Return [X, Y] of the center of cell containing provided text 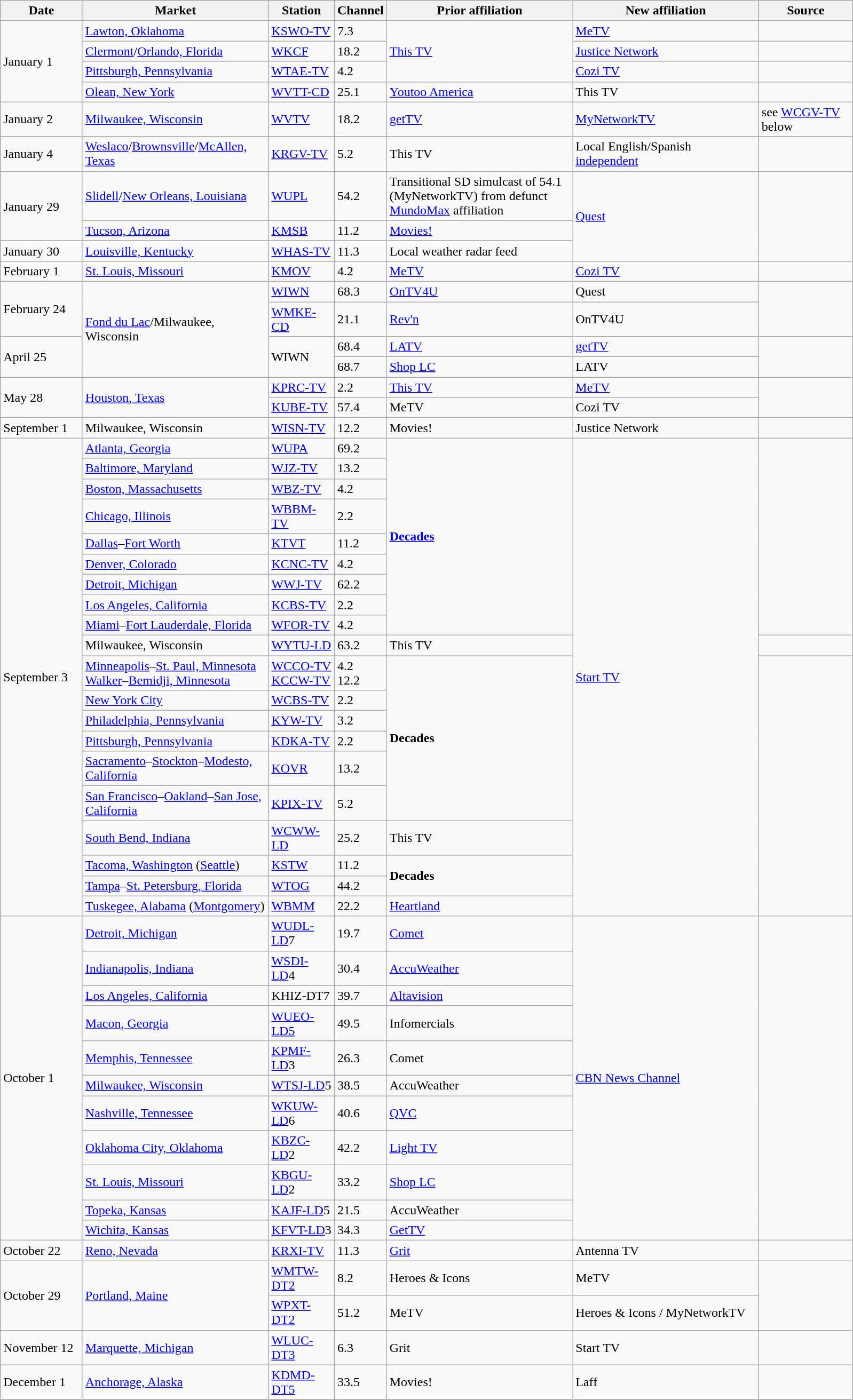
Tucson, Arizona [175, 230]
Heroes & Icons / MyNetworkTV [666, 1312]
30.4 [360, 968]
WSDI-LD4 [302, 968]
Anchorage, Alaska [175, 1382]
38.5 [360, 1085]
Olean, New York [175, 92]
October 22 [42, 1251]
57.4 [360, 408]
7.3 [360, 31]
April 25 [42, 357]
KRXI-TV [302, 1251]
40.6 [360, 1113]
25.2 [360, 838]
Tuskegee, Alabama (Montgomery) [175, 906]
KCNC-TV [302, 564]
KSWO-TV [302, 31]
WBBM-TV [302, 516]
Altavision [479, 996]
Memphis, Tennessee [175, 1057]
January 29 [42, 206]
WCCO-TVKCCW-TV [302, 672]
3.2 [360, 721]
WVTV [302, 120]
WBMM [302, 906]
12.2 [360, 428]
KPMF-LD3 [302, 1057]
69.2 [360, 448]
Prior affiliation [479, 11]
WKUW-LD6 [302, 1113]
Heroes & Icons [479, 1278]
Heartland [479, 906]
Minneapolis–St. Paul, MinnesotaWalker–Bemidji, Minnesota [175, 672]
WHAS-TV [302, 251]
Houston, Texas [175, 397]
KSTW [302, 865]
KPIX-TV [302, 804]
68.4 [360, 347]
Transitional SD simulcast of 54.1 (MyNetworkTV) from defunct MundoMax affiliation [479, 196]
San Francisco–Oakland–San Jose, California [175, 804]
KHIZ-DT7 [302, 996]
WYTU-LD [302, 645]
September 3 [42, 677]
Nashville, Tennessee [175, 1113]
Boston, Massachusetts [175, 489]
25.1 [360, 92]
Local weather radar feed [479, 251]
Light TV [479, 1148]
KYW-TV [302, 721]
68.7 [360, 367]
Topeka, Kansas [175, 1210]
Baltimore, Maryland [175, 468]
54.2 [360, 196]
October 29 [42, 1295]
6.3 [360, 1348]
WTOG [302, 886]
Louisville, Kentucky [175, 251]
34.3 [360, 1230]
Source [805, 11]
KTVT [302, 544]
GetTV [479, 1230]
Sacramento–Stockton–Modesto, California [175, 768]
Lawton, Oklahoma [175, 31]
WUEO-LD5 [302, 1023]
WLUC-DT3 [302, 1348]
WKCF [302, 51]
WMTW-DT2 [302, 1278]
October 1 [42, 1078]
Antenna TV [666, 1251]
Rev'n [479, 319]
KBZC-LD2 [302, 1148]
Tampa–St. Petersburg, Florida [175, 886]
February 24 [42, 308]
KDKA-TV [302, 741]
KRGV-TV [302, 154]
New affiliation [666, 11]
KDMD-DT5 [302, 1382]
KCBS-TV [302, 604]
WTAE-TV [302, 71]
KMSB [302, 230]
Laff [666, 1382]
KBGU-LD2 [302, 1182]
Local English/Spanish independent [666, 154]
New York City [175, 701]
Market [175, 11]
Youtoo America [479, 92]
KUBE-TV [302, 408]
8.2 [360, 1278]
WWJ-TV [302, 584]
Oklahoma City, Oklahoma [175, 1148]
21.1 [360, 319]
33.5 [360, 1382]
62.2 [360, 584]
63.2 [360, 645]
Date [42, 11]
Weslaco/Brownsville/McAllen, Texas [175, 154]
WJZ-TV [302, 468]
WUDL-LD7 [302, 934]
KOVR [302, 768]
KPRC-TV [302, 387]
22.2 [360, 906]
CBN News Channel [666, 1078]
19.7 [360, 934]
21.5 [360, 1210]
49.5 [360, 1023]
WTSJ-LD5 [302, 1085]
WCWW-LD [302, 838]
33.2 [360, 1182]
Macon, Georgia [175, 1023]
68.3 [360, 291]
Clermont/Orlando, Florida [175, 51]
Channel [360, 11]
KAJF-LD5 [302, 1210]
see WCGV-TV below [805, 120]
January 4 [42, 154]
Reno, Nevada [175, 1251]
KFVT-LD3 [302, 1230]
MyNetworkTV [666, 120]
Slidell/New Orleans, Louisiana [175, 196]
Chicago, Illinois [175, 516]
Infomercials [479, 1023]
November 12 [42, 1348]
WUPL [302, 196]
WVTT-CD [302, 92]
Philadelphia, Pennsylvania [175, 721]
January 2 [42, 120]
4.212.2 [360, 672]
Marquette, Michigan [175, 1348]
WCBS-TV [302, 701]
Portland, Maine [175, 1295]
South Bend, Indiana [175, 838]
Atlanta, Georgia [175, 448]
WFOR-TV [302, 625]
WPXT-DT2 [302, 1312]
51.2 [360, 1312]
KMOV [302, 271]
42.2 [360, 1148]
Station [302, 11]
QVC [479, 1113]
Denver, Colorado [175, 564]
WBZ-TV [302, 489]
Indianapolis, Indiana [175, 968]
September 1 [42, 428]
Fond du Lac/Milwaukee, Wisconsin [175, 329]
WMKE-CD [302, 319]
Wichita, Kansas [175, 1230]
Miami–Fort Lauderdale, Florida [175, 625]
26.3 [360, 1057]
WUPA [302, 448]
39.7 [360, 996]
January 1 [42, 61]
Dallas–Fort Worth [175, 544]
May 28 [42, 397]
February 1 [42, 271]
WISN-TV [302, 428]
44.2 [360, 886]
December 1 [42, 1382]
January 30 [42, 251]
Tacoma, Washington (Seattle) [175, 865]
